Determine the [X, Y] coordinate at the center of the cell enclosing the given text.  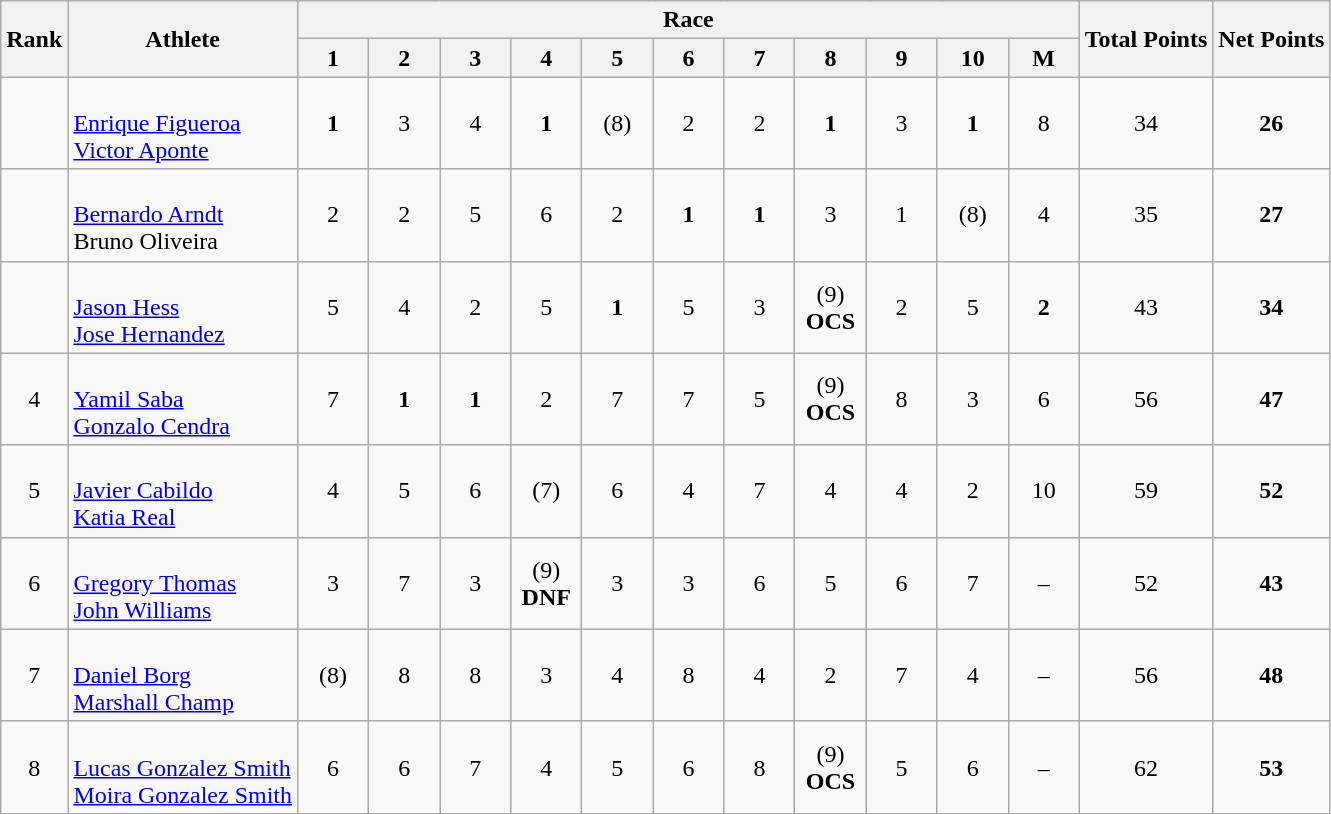
Enrique FigueroaVictor Aponte [183, 123]
53 [1272, 767]
Race [689, 20]
Lucas Gonzalez SmithMoira Gonzalez Smith [183, 767]
(9)DNF [546, 583]
Javier CabildoKatia Real [183, 491]
62 [1146, 767]
48 [1272, 675]
Net Points [1272, 39]
9 [902, 58]
Yamil SabaGonzalo Cendra [183, 399]
Athlete [183, 39]
Bernardo ArndtBruno Oliveira [183, 215]
27 [1272, 215]
Total Points [1146, 39]
Gregory ThomasJohn Williams [183, 583]
Jason HessJose Hernandez [183, 307]
Rank [34, 39]
Daniel BorgMarshall Champ [183, 675]
26 [1272, 123]
(7) [546, 491]
47 [1272, 399]
59 [1146, 491]
35 [1146, 215]
M [1044, 58]
